Locate the cell with the specified text and output its (X, Y) center coordinate. 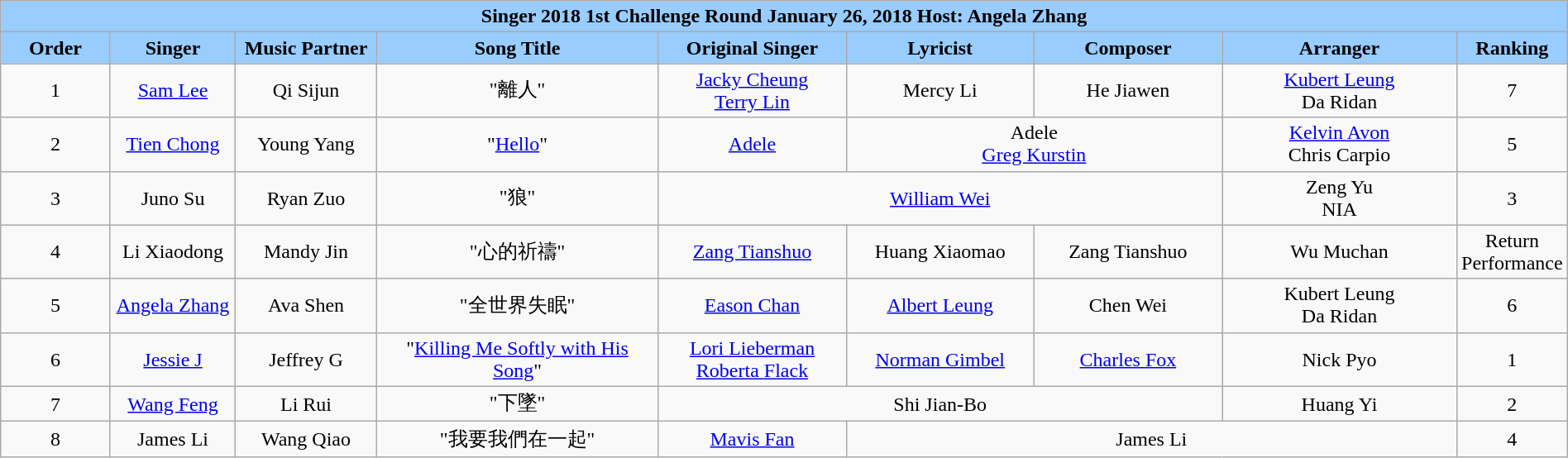
Angela Zhang (173, 306)
Juno Su (173, 198)
Adele (753, 144)
Mercy Li (939, 91)
Albert Leung (939, 306)
Jessie J (173, 359)
Wu Muchan (1340, 251)
Wang Qiao (306, 440)
"全世界失眠" (518, 306)
Norman Gimbel (939, 359)
Tien Chong (173, 144)
Singer (173, 48)
Huang Xiaomao (939, 251)
"下墜" (518, 403)
Original Singer (753, 48)
Mavis Fan (753, 440)
Arranger (1340, 48)
"心的祈禱" (518, 251)
Sam Lee (173, 91)
Li Xiaodong (173, 251)
Ava Shen (306, 306)
Qi Sijun (306, 91)
Jeffrey G (306, 359)
"Killing Me Softly with His Song" (518, 359)
Shi Jian-Bo (940, 403)
Ryan Zuo (306, 198)
Young Yang (306, 144)
"我要我們在一起" (518, 440)
"狼" (518, 198)
Kelvin AvonChris Carpio (1340, 144)
Order (56, 48)
Charles Fox (1128, 359)
"Hello" (518, 144)
Return Performance (1512, 251)
Huang Yi (1340, 403)
Lori LiebermanRoberta Flack (753, 359)
Ranking (1512, 48)
Mandy Jin (306, 251)
Chen Wei (1128, 306)
Jacky CheungTerry Lin (753, 91)
Composer (1128, 48)
Singer 2018 1st Challenge Round January 26, 2018 Host: Angela Zhang (784, 17)
8 (56, 440)
"離人" (518, 91)
Music Partner (306, 48)
Wang Feng (173, 403)
AdeleGreg Kurstin (1034, 144)
Eason Chan (753, 306)
Song Title (518, 48)
He Jiawen (1128, 91)
Li Rui (306, 403)
Zeng YuNIA (1340, 198)
Lyricist (939, 48)
William Wei (940, 198)
Nick Pyo (1340, 359)
